Search for the cell housing the specified text and yield its [x, y] center coordinate. 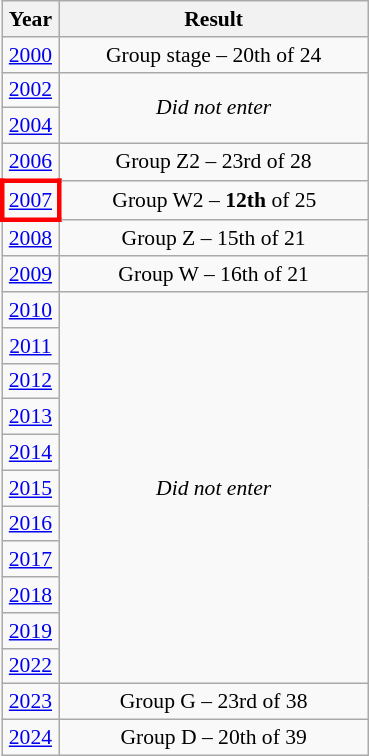
2023 [30, 702]
2019 [30, 631]
2011 [30, 346]
2009 [30, 275]
2013 [30, 417]
Group G – 23rd of 38 [214, 702]
Group stage – 20th of 24 [214, 55]
Year [30, 19]
2024 [30, 738]
Group Z2 – 23rd of 28 [214, 162]
2002 [30, 90]
2008 [30, 238]
2000 [30, 55]
2004 [30, 126]
2022 [30, 666]
2015 [30, 488]
2018 [30, 595]
2012 [30, 381]
Group W2 – 12th of 25 [214, 200]
2006 [30, 162]
Group W – 16th of 21 [214, 275]
Group Z – 15th of 21 [214, 238]
Group D – 20th of 39 [214, 738]
2014 [30, 453]
2016 [30, 524]
Result [214, 19]
2017 [30, 560]
2010 [30, 310]
2007 [30, 200]
